Extract the [x, y] coordinate from the center of the cell holding the provided text.  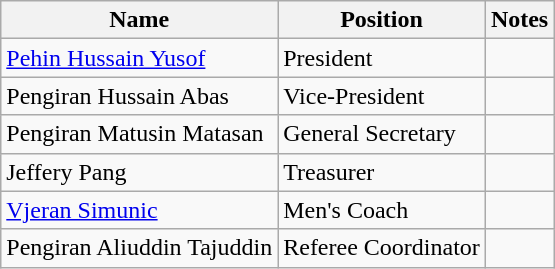
Name [140, 20]
President [382, 58]
Pengiran Matusin Matasan [140, 134]
Pehin Hussain Yusof [140, 58]
Referee Coordinator [382, 248]
Pengiran Hussain Abas [140, 96]
Vjeran Simunic [140, 210]
Position [382, 20]
Treasurer [382, 172]
Notes [519, 20]
Vice-President [382, 96]
Men's Coach [382, 210]
General Secretary [382, 134]
Jeffery Pang [140, 172]
Pengiran Aliuddin Tajuddin [140, 248]
